Detect which cell encompasses the target text, then output its [X, Y] center coordinate. 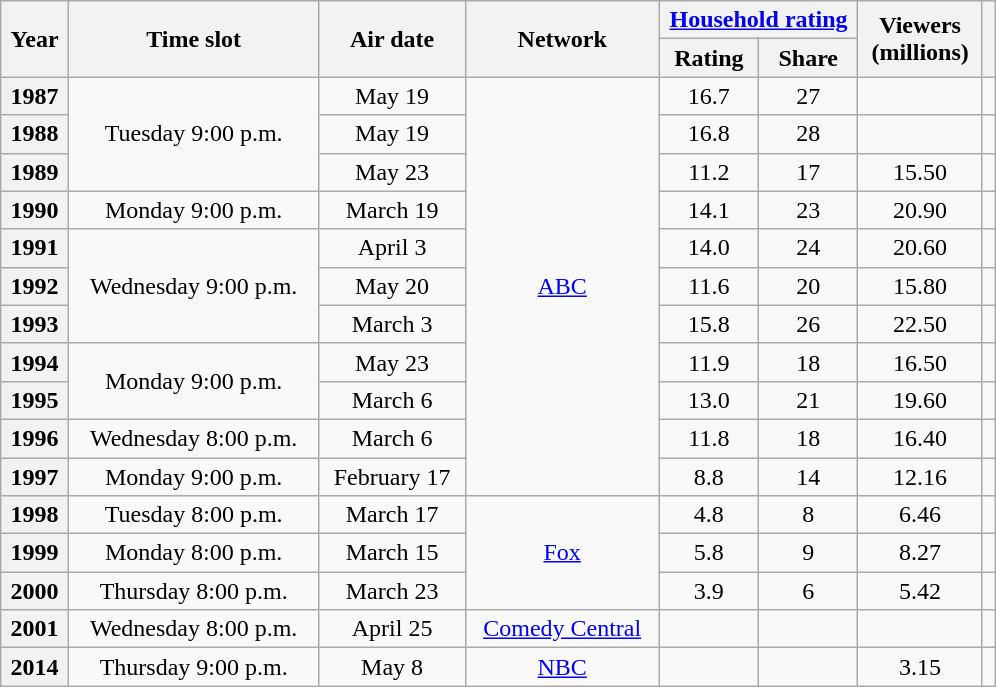
4.8 [708, 515]
March 3 [392, 324]
24 [808, 248]
26 [808, 324]
Monday 8:00 p.m. [193, 553]
1995 [35, 400]
March 15 [392, 553]
14 [808, 477]
1990 [35, 210]
8.8 [708, 477]
6.46 [920, 515]
11.8 [708, 438]
Network [562, 39]
5.42 [920, 591]
Share [808, 58]
20.90 [920, 210]
1991 [35, 248]
Tuesday 9:00 p.m. [193, 134]
1993 [35, 324]
2014 [35, 667]
Rating [708, 58]
28 [808, 134]
Tuesday 8:00 p.m. [193, 515]
1989 [35, 172]
3.9 [708, 591]
Viewers(millions) [920, 39]
1994 [35, 362]
1988 [35, 134]
Time slot [193, 39]
Year [35, 39]
5.8 [708, 553]
19.60 [920, 400]
2000 [35, 591]
3.15 [920, 667]
17 [808, 172]
27 [808, 96]
12.16 [920, 477]
16.50 [920, 362]
14.0 [708, 248]
14.1 [708, 210]
22.50 [920, 324]
1987 [35, 96]
13.0 [708, 400]
May 20 [392, 286]
21 [808, 400]
11.2 [708, 172]
April 25 [392, 629]
March 17 [392, 515]
16.8 [708, 134]
Household rating [758, 20]
20.60 [920, 248]
16.7 [708, 96]
1998 [35, 515]
15.80 [920, 286]
8.27 [920, 553]
1992 [35, 286]
11.6 [708, 286]
1997 [35, 477]
Thursday 8:00 p.m. [193, 591]
ABC [562, 286]
15.8 [708, 324]
9 [808, 553]
16.40 [920, 438]
Wednesday 9:00 p.m. [193, 286]
23 [808, 210]
February 17 [392, 477]
8 [808, 515]
March 23 [392, 591]
March 19 [392, 210]
6 [808, 591]
2001 [35, 629]
Air date [392, 39]
11.9 [708, 362]
April 3 [392, 248]
NBC [562, 667]
20 [808, 286]
Comedy Central [562, 629]
Thursday 9:00 p.m. [193, 667]
1996 [35, 438]
Fox [562, 553]
May 8 [392, 667]
1999 [35, 553]
15.50 [920, 172]
